Extract the [x, y] coordinate from the center of the cell holding the provided text.  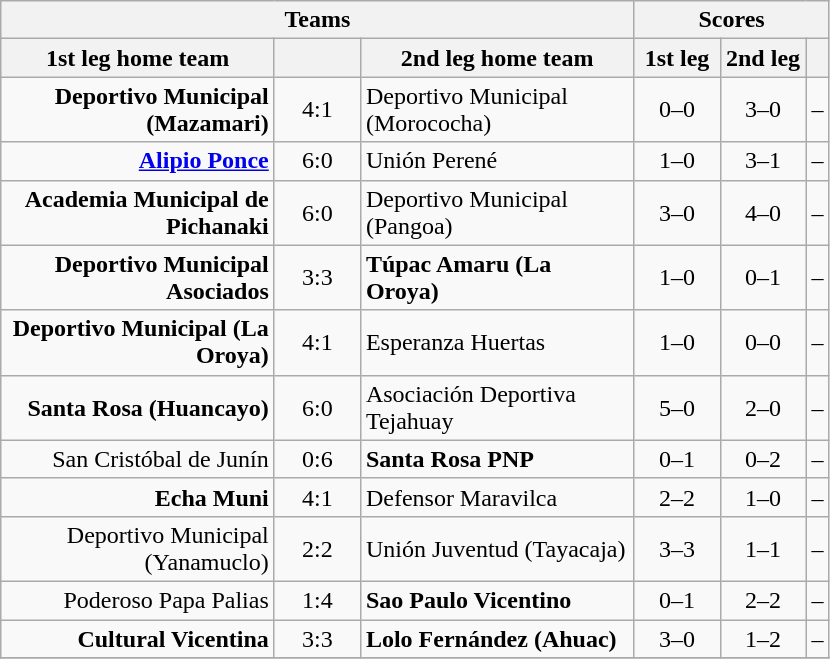
1–2 [763, 639]
San Cristóbal de Junín [138, 459]
Santa Rosa PNP [497, 459]
Deportivo Municipal (La Oroya) [138, 342]
Cultural Vicentina [138, 639]
2nd leg [763, 58]
Lolo Fernández (Ahuac) [497, 639]
Alipio Ponce [138, 161]
0–2 [763, 459]
Academia Municipal de Pichanaki [138, 212]
Túpac Amaru (La Oroya) [497, 278]
1–1 [763, 548]
Deportivo Municipal (Mazamari) [138, 110]
1st leg [677, 58]
Asociación Deportiva Tejahuay [497, 408]
Unión Perené [497, 161]
Echa Muni [138, 497]
1:4 [317, 600]
3–3 [677, 548]
Poderoso Papa Palias [138, 600]
Deportivo Municipal (Yanamuclo) [138, 548]
Scores [732, 20]
2nd leg home team [497, 58]
Unión Juventud (Tayacaja) [497, 548]
1st leg home team [138, 58]
0:6 [317, 459]
Deportivo Municipal Asociados [138, 278]
Esperanza Huertas [497, 342]
3–1 [763, 161]
5–0 [677, 408]
Defensor Maravilca [497, 497]
2:2 [317, 548]
Sao Paulo Vicentino [497, 600]
Santa Rosa (Huancayo) [138, 408]
Teams [318, 20]
Deportivo Municipal (Pangoa) [497, 212]
Deportivo Municipal (Morococha) [497, 110]
4–0 [763, 212]
2–0 [763, 408]
